For the text-containing cell, return its midpoint in [X, Y] coordinate format. 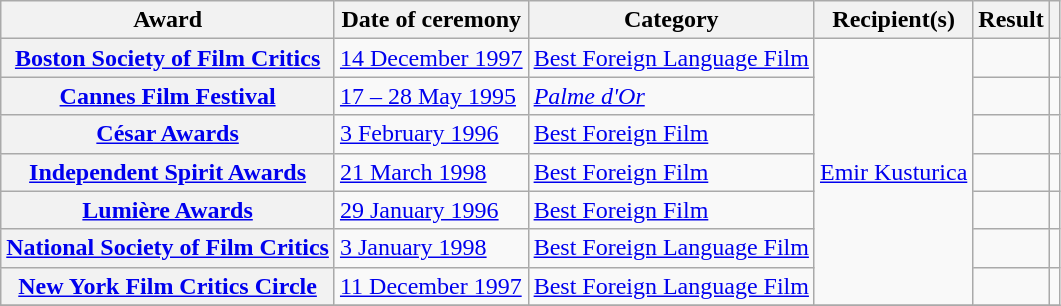
21 March 1998 [431, 172]
29 January 1996 [431, 210]
3 February 1996 [431, 134]
Category [671, 20]
11 December 1997 [431, 286]
Palme d'Or [671, 96]
17 – 28 May 1995 [431, 96]
3 January 1998 [431, 248]
Result [1011, 20]
Emir Kusturica [893, 172]
Independent Spirit Awards [168, 172]
Award [168, 20]
César Awards [168, 134]
Lumière Awards [168, 210]
14 December 1997 [431, 58]
Boston Society of Film Critics [168, 58]
New York Film Critics Circle [168, 286]
Date of ceremony [431, 20]
National Society of Film Critics [168, 248]
Cannes Film Festival [168, 96]
Recipient(s) [893, 20]
